Find where the given text appears and provide that cell's center as (X, Y) coordinate. 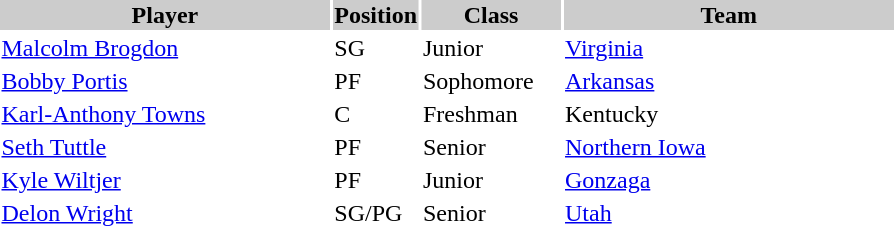
Kyle Wiltjer (165, 180)
Player (165, 15)
Seth Tuttle (165, 147)
Karl-Anthony Towns (165, 114)
Freshman (492, 114)
Senior (492, 147)
Team (729, 15)
Arkansas (729, 81)
Bobby Portis (165, 81)
Virginia (729, 48)
Position (376, 15)
Northern Iowa (729, 147)
Sophomore (492, 81)
Kentucky (729, 114)
Class (492, 15)
Gonzaga (729, 180)
C (376, 114)
Malcolm Brogdon (165, 48)
SG (376, 48)
